Scan for the cell matching the given text and deliver its [x, y] coordinate at center. 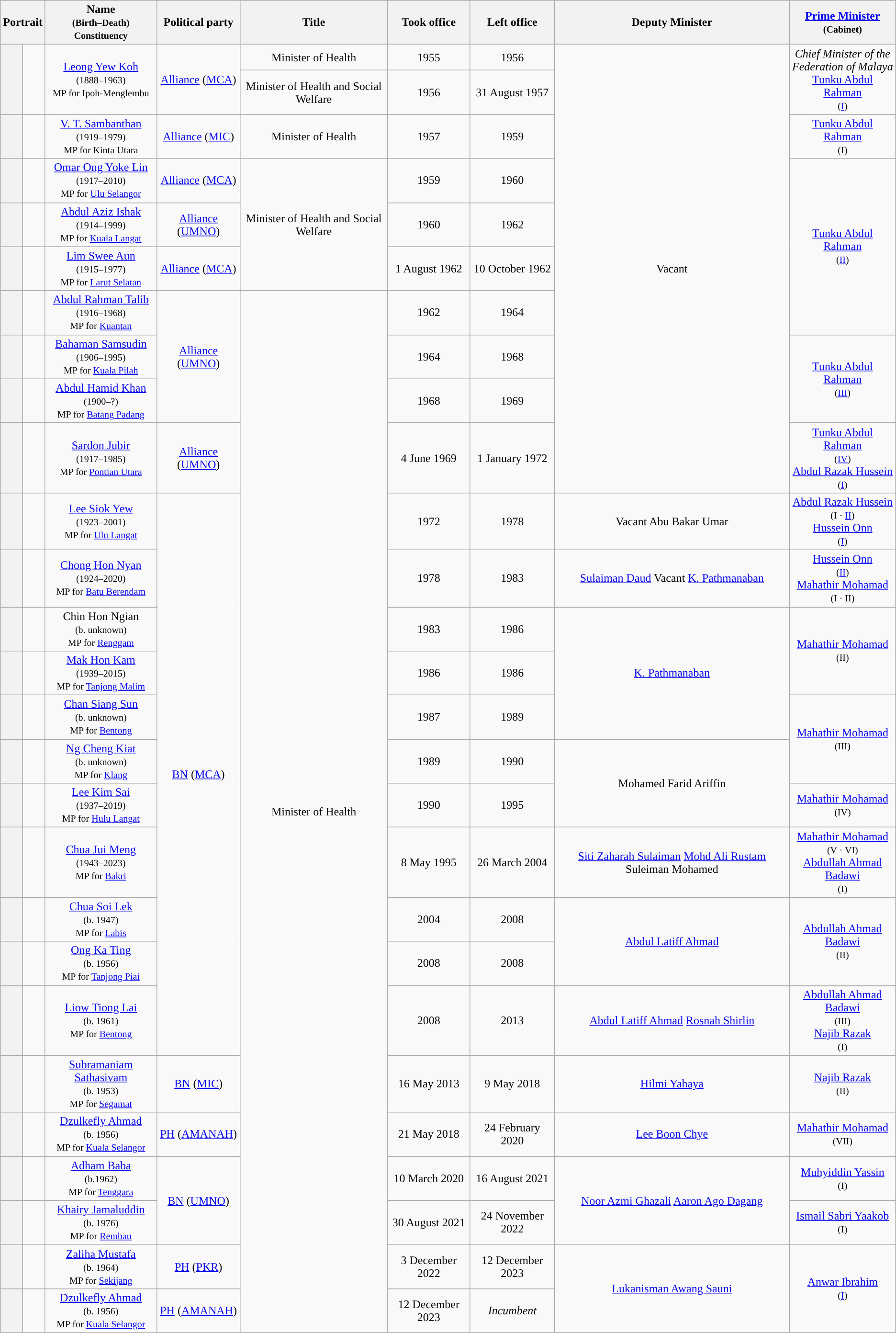
1 January 1972 [512, 458]
Adham Baba(b.1962)MP for Tenggara [101, 1178]
9 May 2018 [512, 1084]
8 May 1995 [429, 862]
Mak Hon Kam(1939–2015)MP for Tanjong Malim [101, 673]
Abdullah Ahmad Badawi(III)Najib Razak(I) [842, 1020]
Mahathir Mohamad(VII) [842, 1134]
BN (MCA) [198, 774]
Ismail Sabri Yaakob(I) [842, 1222]
Abdul Latiff Ahmad Rosnah Shirlin [672, 1020]
Leong Yew Koh(1888–1963)MP for Ipoh-Menglembu [101, 79]
16 August 2021 [512, 1178]
Anwar Ibrahim(I) [842, 1288]
Tunku Abdul Rahman(IV)Abdul Razak Hussein(I) [842, 458]
Alliance (MIC) [198, 136]
V. T. Sambanthan(1919–1979)MP for Kinta Utara [101, 136]
Prime Minister(Cabinet) [842, 23]
Mahathir Mohamad(II) [842, 651]
BN (MIC) [198, 1084]
Lee Boon Chye [672, 1134]
BN (UMNO) [198, 1200]
Ng Cheng Kiat(b. unknown)MP for Klang [101, 761]
Deputy Minister [672, 23]
Mohamed Farid Ariffin [672, 783]
2013 [512, 1020]
Abdul Aziz Ishak(1914–1999)MP for Kuala Langat [101, 225]
Hilmi Yahaya [672, 1084]
1987 [429, 717]
Siti Zaharah Sulaiman Mohd Ali Rustam Suleiman Mohamed [672, 862]
Tunku Abdul Rahman(I) [842, 136]
Omar Ong Yoke Lin(1917–2010)MP for Ulu Selangor [101, 181]
1995 [512, 805]
Bahaman Samsudin(1906–1995)MP for Kuala Pilah [101, 357]
Lim Swee Aun(1915–1977)MP for Larut Selatan [101, 269]
Khairy Jamaluddin(b. 1976)MP for Rembau [101, 1222]
Mahathir Mohamad(IV) [842, 805]
Chin Hon Ngian(b. unknown)MP for Renggam [101, 629]
Abdul Rahman Talib(1916–1968)MP for Kuantan [101, 313]
1972 [429, 521]
Portrait [23, 23]
Lee Siok Yew(1923–2001)MP for Ulu Langat [101, 521]
Abdul Razak Hussein(I · II)Hussein Onn(I) [842, 521]
1955 [429, 57]
Vacant [672, 269]
24 February 2020 [512, 1134]
Abdullah Ahmad Badawi(II) [842, 941]
1 August 1962 [429, 269]
Left office [512, 23]
Hussein Onn(II)Mahathir Mohamad(I · II) [842, 578]
Abdul Latiff Ahmad [672, 941]
26 March 2004 [512, 862]
Lee Kim Sai(1937–2019)MP for Hulu Langat [101, 805]
Chief Minister of the Federation of MalayaTunku Abdul Rahman(I) [842, 79]
Title [314, 23]
Chua Jui Meng(1943–2023)MP for Bakri [101, 862]
2004 [429, 919]
PH (PKR) [198, 1266]
Muhyiddin Yassin(I) [842, 1178]
Chan Siang Sun(b. unknown)MP for Bentong [101, 717]
24 November 2022 [512, 1222]
Abdul Hamid Khan(1900–?)MP for Batang Padang [101, 401]
Took office [429, 23]
Sardon Jubir(1917–1985)MP for Pontian Utara [101, 458]
30 August 2021 [429, 1222]
31 August 1957 [512, 92]
Incumbent [512, 1310]
Vacant Abu Bakar Umar [672, 521]
4 June 1969 [429, 458]
10 October 1962 [512, 269]
16 May 2013 [429, 1084]
Tunku Abdul Rahman(III) [842, 379]
Noor Azmi Ghazali Aaron Ago Dagang [672, 1200]
21 May 2018 [429, 1134]
Mahathir Mohamad(V · VI)Abdullah Ahmad Badawi(I) [842, 862]
Najib Razak(II) [842, 1084]
Mahathir Mohamad(III) [842, 739]
Subramaniam Sathasivam(b. 1953)MP for Segamat [101, 1084]
Chong Hon Nyan(1924–2020)MP for Batu Berendam [101, 578]
Ong Ka Ting(b. 1956)MP for Tanjong Piai [101, 963]
Name(Birth–Death)Constituency [101, 23]
1957 [429, 136]
Zaliha Mustafa(b. 1964)MP for Sekijang [101, 1266]
Tunku Abdul Rahman(II) [842, 247]
Liow Tiong Lai(b. 1961)MP for Bentong [101, 1020]
Sulaiman Daud Vacant K. Pathmanaban [672, 578]
K. Pathmanaban [672, 673]
Lukanisman Awang Sauni [672, 1288]
3 December 2022 [429, 1266]
Chua Soi Lek(b. 1947)MP for Labis [101, 919]
10 March 2020 [429, 1178]
1969 [512, 401]
Political party [198, 23]
